Scan for the cell matching the given text and deliver its (x, y) coordinate at center. 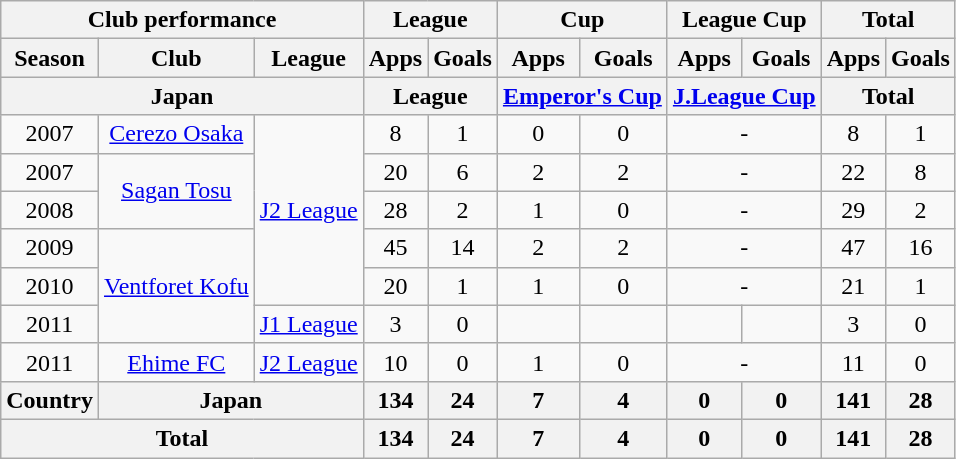
45 (395, 248)
11 (853, 362)
Ehime FC (176, 362)
Country (50, 400)
6 (463, 172)
Season (50, 58)
League Cup (744, 20)
2008 (50, 210)
Emperor's Cup (582, 96)
16 (921, 248)
Sagan Tosu (176, 191)
47 (853, 248)
Ventforet Kofu (176, 286)
10 (395, 362)
Cup (582, 20)
Club (176, 58)
J.League Cup (744, 96)
2009 (50, 248)
J1 League (308, 324)
2010 (50, 286)
Club performance (182, 20)
Cerezo Osaka (176, 134)
21 (853, 286)
14 (463, 248)
29 (853, 210)
22 (853, 172)
